Return the [X, Y] coordinate for the center point of the cell that contains the specified text.  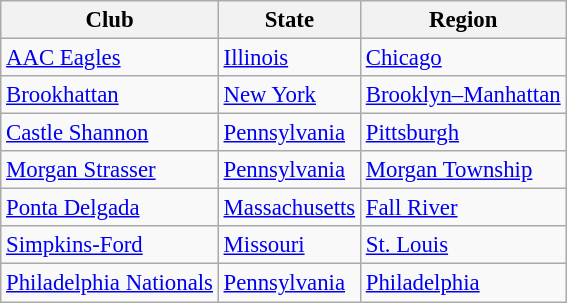
Philadelphia Nationals [110, 283]
Philadelphia [462, 283]
Chicago [462, 58]
Region [462, 20]
Morgan Strasser [110, 170]
Club [110, 20]
Morgan Township [462, 170]
Simpkins-Ford [110, 245]
Ponta Delgada [110, 208]
Illinois [289, 58]
Brookhattan [110, 95]
Pittsburgh [462, 133]
Castle Shannon [110, 133]
Fall River [462, 208]
New York [289, 95]
Brooklyn–Manhattan [462, 95]
St. Louis [462, 245]
Massachusetts [289, 208]
State [289, 20]
AAC Eagles [110, 58]
Missouri [289, 245]
